Provide the (x, y) coordinate of the cell's center where the given text is located.  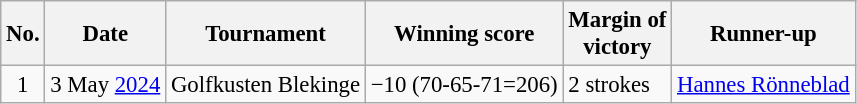
Tournament (266, 34)
Margin ofvictory (618, 34)
1 (23, 85)
3 May 2024 (106, 85)
Winning score (464, 34)
Date (106, 34)
Golfkusten Blekinge (266, 85)
Hannes Rönneblad (764, 85)
2 strokes (618, 85)
No. (23, 34)
−10 (70-65-71=206) (464, 85)
Runner-up (764, 34)
